Find where the given text appears and provide that cell's center as [X, Y] coordinate. 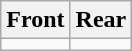
Rear [101, 20]
Front [36, 20]
